From the cell containing the given text, extract its center point as [x, y] coordinate. 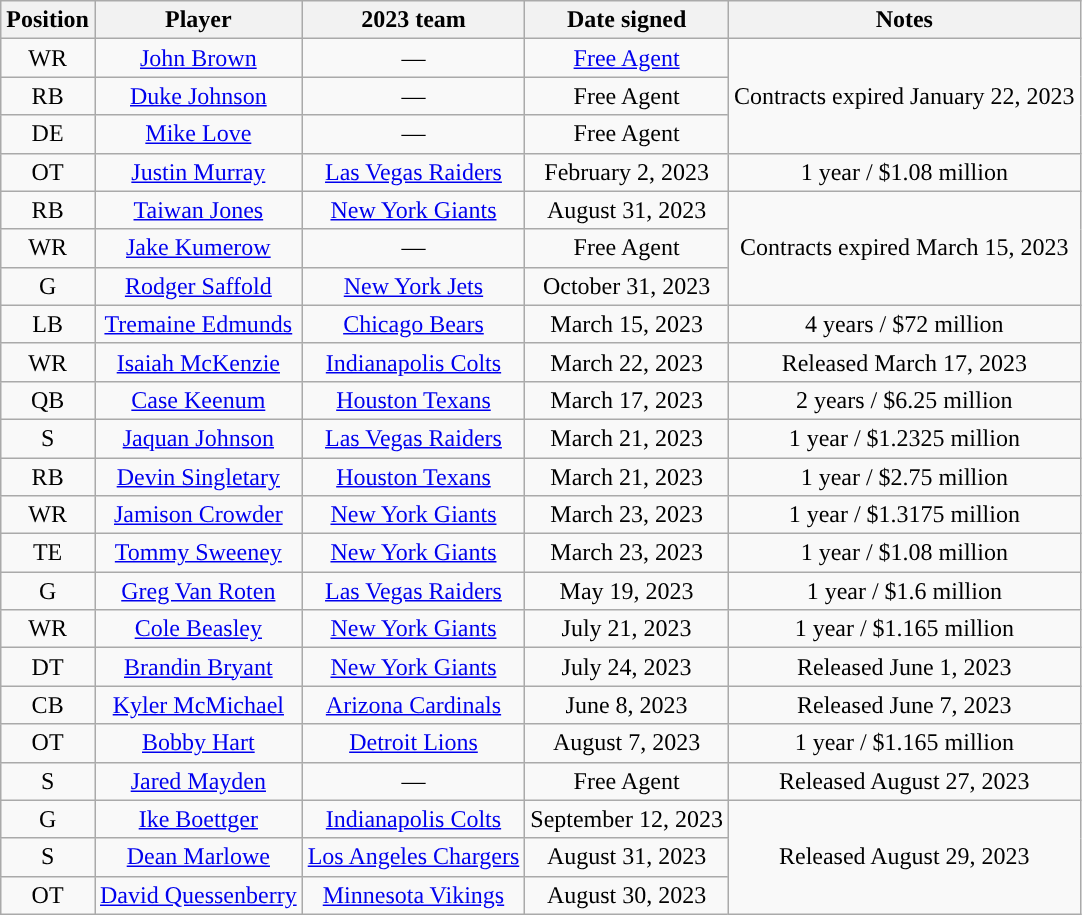
Los Angeles Chargers [414, 857]
March 17, 2023 [627, 400]
Tremaine Edmunds [198, 324]
Released August 29, 2023 [904, 857]
Case Keenum [198, 400]
July 21, 2023 [627, 629]
Kyler McMichael [198, 705]
QB [48, 400]
CB [48, 705]
Date signed [627, 20]
2 years / $6.25 million [904, 400]
August 30, 2023 [627, 895]
Position [48, 20]
2023 team [414, 20]
DT [48, 667]
Devin Singletary [198, 477]
June 8, 2023 [627, 705]
Notes [904, 20]
Greg Van Roten [198, 591]
Dean Marlowe [198, 857]
Contracts expired March 15, 2023 [904, 248]
Tommy Sweeney [198, 553]
David Quessenberry [198, 895]
Jaquan Johnson [198, 438]
Isaiah McKenzie [198, 362]
1 year / $1.2325 million [904, 438]
Jared Mayden [198, 781]
Justin Murray [198, 172]
1 year / $1.3175 million [904, 515]
Released June 7, 2023 [904, 705]
May 19, 2023 [627, 591]
New York Jets [414, 286]
Detroit Lions [414, 743]
Mike Love [198, 134]
Rodger Saffold [198, 286]
Arizona Cardinals [414, 705]
October 31, 2023 [627, 286]
Player [198, 20]
4 years / $72 million [904, 324]
March 15, 2023 [627, 324]
John Brown [198, 58]
Cole Beasley [198, 629]
August 7, 2023 [627, 743]
DE [48, 134]
Chicago Bears [414, 324]
Released March 17, 2023 [904, 362]
TE [48, 553]
March 22, 2023 [627, 362]
LB [48, 324]
Jake Kumerow [198, 248]
February 2, 2023 [627, 172]
Brandin Bryant [198, 667]
Duke Johnson [198, 96]
Taiwan Jones [198, 210]
Released August 27, 2023 [904, 781]
Minnesota Vikings [414, 895]
September 12, 2023 [627, 819]
July 24, 2023 [627, 667]
1 year / $1.6 million [904, 591]
1 year / $2.75 million [904, 477]
Contracts expired January 22, 2023 [904, 96]
Released June 1, 2023 [904, 667]
Bobby Hart [198, 743]
Ike Boettger [198, 819]
Jamison Crowder [198, 515]
